Pinpoint the cell where the given text exists, returning its [X, Y] midpoint coordinate. 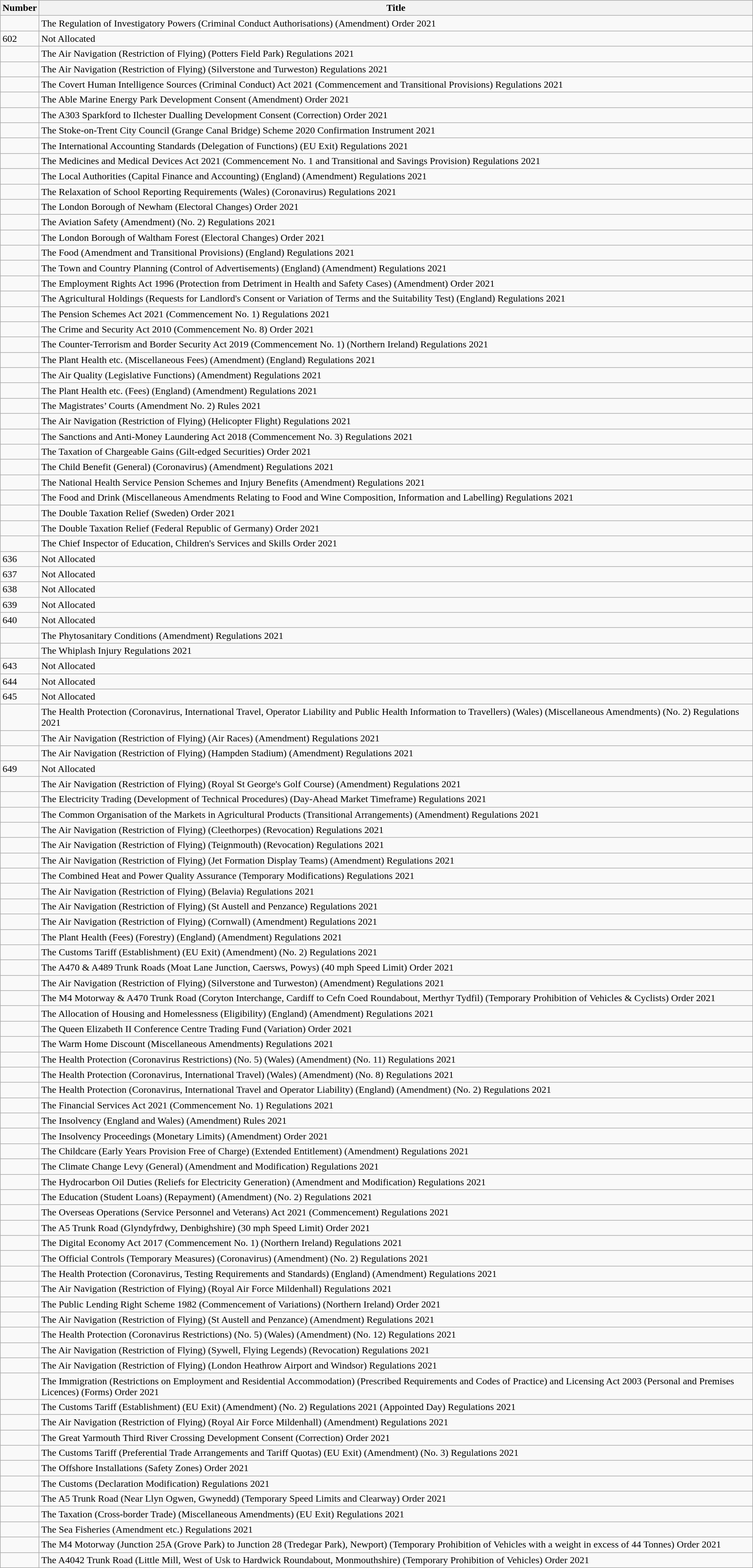
The Health Protection (Coronavirus Restrictions) (No. 5) (Wales) (Amendment) (No. 11) Regulations 2021 [396, 1059]
The Able Marine Energy Park Development Consent (Amendment) Order 2021 [396, 100]
The Warm Home Discount (Miscellaneous Amendments) Regulations 2021 [396, 1044]
602 [20, 39]
The Digital Economy Act 2017 (Commencement No. 1) (Northern Ireland) Regulations 2021 [396, 1243]
The Air Navigation (Restriction of Flying) (St Austell and Penzance) Regulations 2021 [396, 906]
The Allocation of Housing and Homelessness (Eligibility) (England) (Amendment) Regulations 2021 [396, 1014]
The Customs (Declaration Modification) Regulations 2021 [396, 1484]
The Plant Health etc. (Miscellaneous Fees) (Amendment) (England) Regulations 2021 [396, 360]
The Health Protection (Coronavirus Restrictions) (No. 5) (Wales) (Amendment) (No. 12) Regulations 2021 [396, 1335]
The Agricultural Holdings (Requests for Landlord's Consent or Variation of Terms and the Suitability Test) (England) Regulations 2021 [396, 299]
The Air Navigation (Restriction of Flying) (Belavia) Regulations 2021 [396, 891]
The Offshore Installations (Safety Zones) Order 2021 [396, 1468]
The Air Navigation (Restriction of Flying) (Cornwall) (Amendment) Regulations 2021 [396, 922]
The Queen Elizabeth II Conference Centre Trading Fund (Variation) Order 2021 [396, 1029]
The A4042 Trunk Road (Little Mill, West of Usk to Hardwick Roundabout, Monmouthshire) (Temporary Prohibition of Vehicles) Order 2021 [396, 1560]
The Food and Drink (Miscellaneous Amendments Relating to Food and Wine Composition, Information and Labelling) Regulations 2021 [396, 498]
The Town and Country Planning (Control of Advertisements) (England) (Amendment) Regulations 2021 [396, 268]
The Medicines and Medical Devices Act 2021 (Commencement No. 1 and Transitional and Savings Provision) Regulations 2021 [396, 161]
The Childcare (Early Years Provision Free of Charge) (Extended Entitlement) (Amendment) Regulations 2021 [396, 1151]
The Taxation (Cross-border Trade) (Miscellaneous Amendments) (EU Exit) Regulations 2021 [396, 1514]
The Great Yarmouth Third River Crossing Development Consent (Correction) Order 2021 [396, 1437]
The Air Navigation (Restriction of Flying) (St Austell and Penzance) (Amendment) Regulations 2021 [396, 1320]
The Child Benefit (General) (Coronavirus) (Amendment) Regulations 2021 [396, 467]
644 [20, 681]
643 [20, 666]
The A5 Trunk Road (Glyndyfrdwy, Denbighshire) (30 mph Speed Limit) Order 2021 [396, 1228]
The Customs Tariff (Establishment) (EU Exit) (Amendment) (No. 2) Regulations 2021 (Appointed Day) Regulations 2021 [396, 1407]
The Phytosanitary Conditions (Amendment) Regulations 2021 [396, 635]
The Local Authorities (Capital Finance and Accounting) (England) (Amendment) Regulations 2021 [396, 176]
The Air Navigation (Restriction of Flying) (Sywell, Flying Legends) (Revocation) Regulations 2021 [396, 1350]
645 [20, 697]
The Plant Health etc. (Fees) (England) (Amendment) Regulations 2021 [396, 390]
637 [20, 574]
The Health Protection (Coronavirus, International Travel and Operator Liability) (England) (Amendment) (No. 2) Regulations 2021 [396, 1090]
The Crime and Security Act 2010 (Commencement No. 8) Order 2021 [396, 329]
The Education (Student Loans) (Repayment) (Amendment) (No. 2) Regulations 2021 [396, 1197]
The Air Navigation (Restriction of Flying) (Silverstone and Turweston) (Amendment) Regulations 2021 [396, 983]
Title [396, 8]
The Financial Services Act 2021 (Commencement No. 1) Regulations 2021 [396, 1105]
The Electricity Trading (Development of Technical Procedures) (Day-Ahead Market Timeframe) Regulations 2021 [396, 799]
The Chief Inspector of Education, Children's Services and Skills Order 2021 [396, 544]
The Climate Change Levy (General) (Amendment and Modification) Regulations 2021 [396, 1166]
The Plant Health (Fees) (Forestry) (England) (Amendment) Regulations 2021 [396, 937]
The Pension Schemes Act 2021 (Commencement No. 1) Regulations 2021 [396, 314]
The Air Navigation (Restriction of Flying) (Silverstone and Turweston) Regulations 2021 [396, 69]
The Double Taxation Relief (Federal Republic of Germany) Order 2021 [396, 528]
The London Borough of Newham (Electoral Changes) Order 2021 [396, 207]
The Covert Human Intelligence Sources (Criminal Conduct) Act 2021 (Commencement and Transitional Provisions) Regulations 2021 [396, 84]
The Relaxation of School Reporting Requirements (Wales) (Coronavirus) Regulations 2021 [396, 192]
The Air Navigation (Restriction of Flying) (Royal Air Force Mildenhall) Regulations 2021 [396, 1289]
The Employment Rights Act 1996 (Protection from Detriment in Health and Safety Cases) (Amendment) Order 2021 [396, 283]
The Air Navigation (Restriction of Flying) (Teignmouth) (Revocation) Regulations 2021 [396, 845]
The Air Navigation (Restriction of Flying) (Cleethorpes) (Revocation) Regulations 2021 [396, 830]
The Food (Amendment and Transitional Provisions) (England) Regulations 2021 [396, 253]
The Hydrocarbon Oil Duties (Reliefs for Electricity Generation) (Amendment and Modification) Regulations 2021 [396, 1182]
638 [20, 589]
The Air Navigation (Restriction of Flying) (Royal Air Force Mildenhall) (Amendment) Regulations 2021 [396, 1422]
Number [20, 8]
The Health Protection (Coronavirus, Testing Requirements and Standards) (England) (Amendment) Regulations 2021 [396, 1274]
The Magistrates’ Courts (Amendment No. 2) Rules 2021 [396, 406]
The Customs Tariff (Preferential Trade Arrangements and Tariff Quotas) (EU Exit) (Amendment) (No. 3) Regulations 2021 [396, 1453]
The Sea Fisheries (Amendment etc.) Regulations 2021 [396, 1529]
The A5 Trunk Road (Near Llyn Ogwen, Gwynedd) (Temporary Speed Limits and Clearway) Order 2021 [396, 1499]
The Customs Tariff (Establishment) (EU Exit) (Amendment) (No. 2) Regulations 2021 [396, 952]
The Stoke-on-Trent City Council (Grange Canal Bridge) Scheme 2020 Confirmation Instrument 2021 [396, 130]
The Overseas Operations (Service Personnel and Veterans) Act 2021 (Commencement) Regulations 2021 [396, 1213]
640 [20, 620]
639 [20, 605]
The Counter-Terrorism and Border Security Act 2019 (Commencement No. 1) (Northern Ireland) Regulations 2021 [396, 345]
The Air Navigation (Restriction of Flying) (Potters Field Park) Regulations 2021 [396, 54]
The Health Protection (Coronavirus, International Travel) (Wales) (Amendment) (No. 8) Regulations 2021 [396, 1075]
649 [20, 769]
The Combined Heat and Power Quality Assurance (Temporary Modifications) Regulations 2021 [396, 876]
The Air Quality (Legislative Functions) (Amendment) Regulations 2021 [396, 375]
The A303 Sparkford to Ilchester Dualling Development Consent (Correction) Order 2021 [396, 115]
The Taxation of Chargeable Gains (Gilt-edged Securities) Order 2021 [396, 452]
The Insolvency (England and Wales) (Amendment) Rules 2021 [396, 1121]
The Common Organisation of the Markets in Agricultural Products (Transitional Arrangements) (Amendment) Regulations 2021 [396, 815]
The Air Navigation (Restriction of Flying) (London Heathrow Airport and Windsor) Regulations 2021 [396, 1365]
The Air Navigation (Restriction of Flying) (Air Races) (Amendment) Regulations 2021 [396, 738]
The Insolvency Proceedings (Monetary Limits) (Amendment) Order 2021 [396, 1136]
The International Accounting Standards (Delegation of Functions) (EU Exit) Regulations 2021 [396, 146]
The Aviation Safety (Amendment) (No. 2) Regulations 2021 [396, 222]
636 [20, 559]
The A470 & A489 Trunk Roads (Moat Lane Junction, Caersws, Powys) (40 mph Speed Limit) Order 2021 [396, 968]
The London Borough of Waltham Forest (Electoral Changes) Order 2021 [396, 238]
The Air Navigation (Restriction of Flying) (Jet Formation Display Teams) (Amendment) Regulations 2021 [396, 860]
The Air Navigation (Restriction of Flying) (Hampden Stadium) (Amendment) Regulations 2021 [396, 753]
The Double Taxation Relief (Sweden) Order 2021 [396, 513]
The Whiplash Injury Regulations 2021 [396, 651]
The Regulation of Investigatory Powers (Criminal Conduct Authorisations) (Amendment) Order 2021 [396, 23]
The Sanctions and Anti-Money Laundering Act 2018 (Commencement No. 3) Regulations 2021 [396, 436]
The Air Navigation (Restriction of Flying) (Helicopter Flight) Regulations 2021 [396, 421]
The Official Controls (Temporary Measures) (Coronavirus) (Amendment) (No. 2) Regulations 2021 [396, 1258]
The Air Navigation (Restriction of Flying) (Royal St George's Golf Course) (Amendment) Regulations 2021 [396, 784]
The Public Lending Right Scheme 1982 (Commencement of Variations) (Northern Ireland) Order 2021 [396, 1304]
The National Health Service Pension Schemes and Injury Benefits (Amendment) Regulations 2021 [396, 482]
